Provide the (x, y) coordinate of the cell's center where the given text is located.  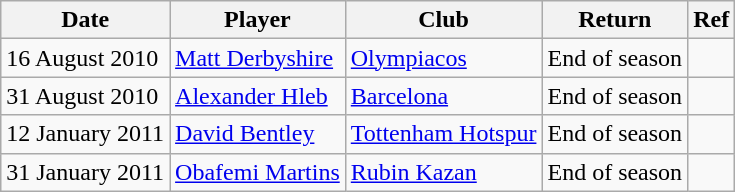
Olympiacos (444, 58)
Rubin Kazan (444, 172)
31 August 2010 (86, 96)
Alexander Hleb (258, 96)
Obafemi Martins (258, 172)
16 August 2010 (86, 58)
Ref (712, 20)
Date (86, 20)
Club (444, 20)
Barcelona (444, 96)
Tottenham Hotspur (444, 134)
Matt Derbyshire (258, 58)
31 January 2011 (86, 172)
Player (258, 20)
Return (615, 20)
David Bentley (258, 134)
12 January 2011 (86, 134)
